Locate the cell with the specified text and output its [X, Y] center coordinate. 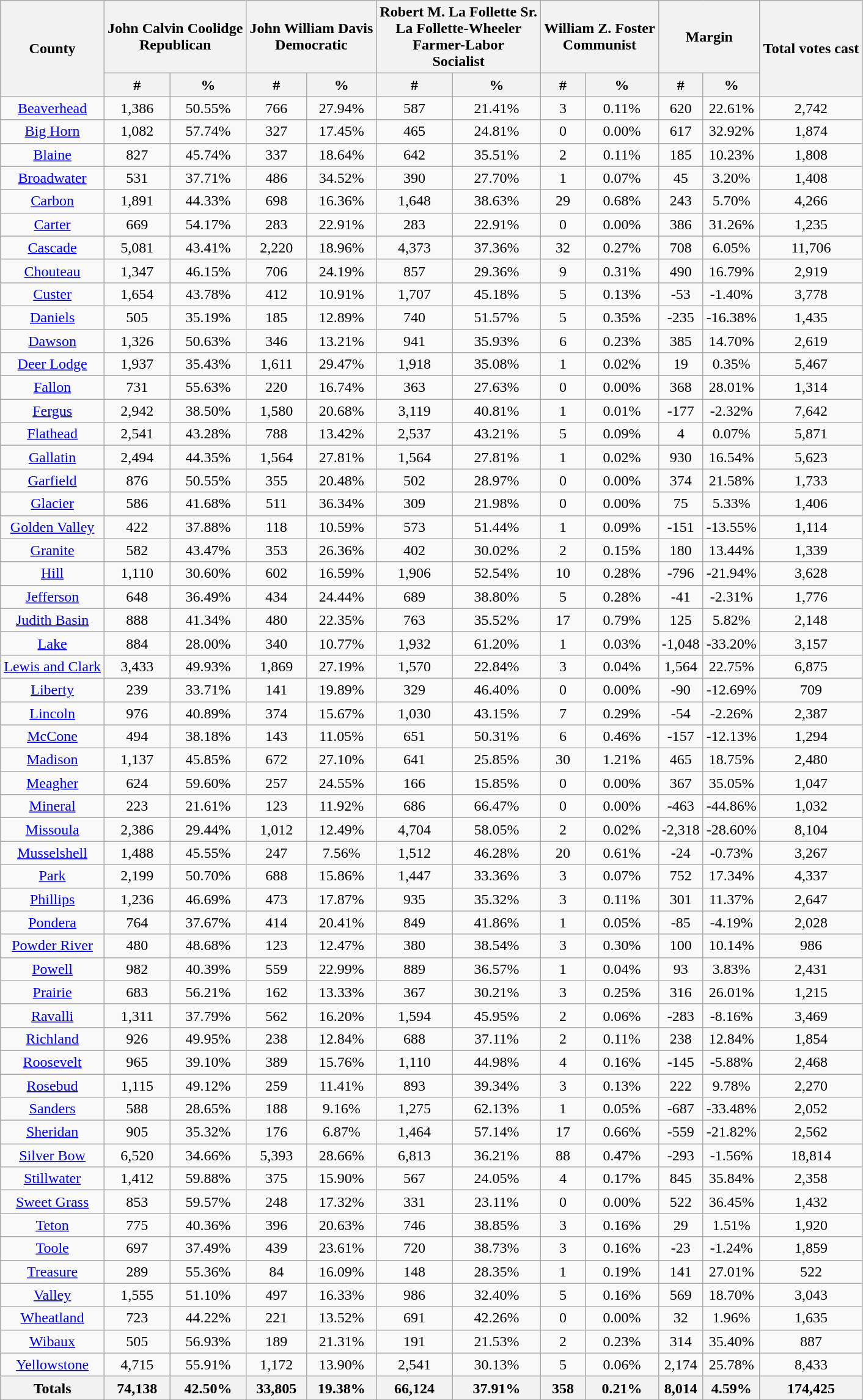
166 [414, 783]
-33.20% [731, 643]
740 [414, 317]
-16.38% [731, 317]
Sanders [53, 1109]
746 [414, 1225]
52.54% [496, 573]
Golden Valley [53, 527]
4,373 [414, 248]
46.40% [496, 690]
93 [681, 969]
15.76% [342, 1062]
402 [414, 550]
18.96% [342, 248]
363 [414, 388]
340 [276, 643]
8,433 [811, 1365]
12.49% [342, 830]
57.74% [208, 131]
37.88% [208, 527]
316 [681, 992]
766 [276, 108]
13.52% [342, 1318]
36.21% [496, 1155]
1,707 [414, 294]
1,215 [811, 992]
24.44% [342, 597]
775 [137, 1225]
46.69% [208, 899]
1,236 [137, 899]
57.14% [496, 1132]
43.15% [496, 713]
16.33% [342, 1295]
24.05% [496, 1179]
43.41% [208, 248]
-1,048 [681, 643]
876 [137, 481]
Treasure [53, 1272]
982 [137, 969]
3.20% [731, 178]
-2,318 [681, 830]
42.50% [208, 1388]
28.35% [496, 1272]
45.95% [496, 1015]
29.36% [496, 271]
849 [414, 923]
3,119 [414, 411]
221 [276, 1318]
414 [276, 923]
-796 [681, 573]
Deer Lodge [53, 364]
624 [137, 783]
19.89% [342, 690]
3,157 [811, 643]
1.51% [731, 1225]
1,635 [811, 1318]
Carbon [53, 201]
30.13% [496, 1365]
511 [276, 504]
490 [681, 271]
2,647 [811, 899]
32.40% [496, 1295]
22.61% [731, 108]
28.00% [208, 643]
3,433 [137, 666]
223 [137, 806]
33.71% [208, 690]
651 [414, 737]
7.56% [342, 853]
1,874 [811, 131]
502 [414, 481]
1,869 [276, 666]
-24 [681, 853]
905 [137, 1132]
289 [137, 1272]
61.20% [496, 643]
35.40% [731, 1341]
1,859 [811, 1248]
Powder River [53, 946]
28.01% [731, 388]
720 [414, 1248]
0.66% [622, 1132]
Jefferson [53, 597]
-2.32% [731, 411]
2,148 [811, 620]
37.79% [208, 1015]
2,052 [811, 1109]
30.02% [496, 550]
243 [681, 201]
689 [414, 597]
827 [137, 155]
853 [137, 1202]
55.91% [208, 1365]
58.05% [496, 830]
Judith Basin [53, 620]
12.47% [342, 946]
41.68% [208, 504]
Margin [709, 37]
William Z. FosterCommunist [600, 37]
17.45% [342, 131]
51.10% [208, 1295]
37.91% [496, 1388]
2,562 [811, 1132]
49.12% [208, 1085]
337 [276, 155]
15.86% [342, 876]
11.05% [342, 737]
0.68% [622, 201]
37.67% [208, 923]
Cascade [53, 248]
486 [276, 178]
10.23% [731, 155]
44.22% [208, 1318]
5.33% [731, 504]
1,314 [811, 388]
18.75% [731, 760]
27.19% [342, 666]
6,813 [414, 1155]
9 [564, 271]
11.92% [342, 806]
3,043 [811, 1295]
Yellowstone [53, 1365]
247 [276, 853]
222 [681, 1085]
Broadwater [53, 178]
-157 [681, 737]
31.26% [731, 224]
1,937 [137, 364]
Robert M. La Follette Sr.La Follette-WheelerFarmer-LaborSocialist [458, 37]
1,464 [414, 1132]
1,235 [811, 224]
17.34% [731, 876]
617 [681, 131]
42.26% [496, 1318]
562 [276, 1015]
16.74% [342, 388]
22.99% [342, 969]
39.10% [208, 1062]
41.86% [496, 923]
1,339 [811, 550]
1,555 [137, 1295]
44.35% [208, 457]
15.67% [342, 713]
16.20% [342, 1015]
Valley [53, 1295]
39.34% [496, 1085]
18.64% [342, 155]
5,467 [811, 364]
55.36% [208, 1272]
16.09% [342, 1272]
35.05% [731, 783]
11,706 [811, 248]
Fallon [53, 388]
51.44% [496, 527]
Liberty [53, 690]
-559 [681, 1132]
45.74% [208, 155]
497 [276, 1295]
708 [681, 248]
1,932 [414, 643]
44.33% [208, 201]
567 [414, 1179]
15.90% [342, 1179]
941 [414, 341]
Musselshell [53, 853]
888 [137, 620]
9.16% [342, 1109]
59.88% [208, 1179]
Lewis and Clark [53, 666]
893 [414, 1085]
5,393 [276, 1155]
45.18% [496, 294]
13.21% [342, 341]
1,347 [137, 271]
40.89% [208, 713]
Stillwater [53, 1179]
29.44% [208, 830]
21.58% [731, 481]
50.63% [208, 341]
6.05% [731, 248]
20.68% [342, 411]
582 [137, 550]
1,311 [137, 1015]
1,776 [811, 597]
21.61% [208, 806]
-4.19% [731, 923]
2,537 [414, 434]
1,654 [137, 294]
327 [276, 131]
Custer [53, 294]
Gallatin [53, 457]
20.48% [342, 481]
Glacier [53, 504]
10.59% [342, 527]
7,642 [811, 411]
50.70% [208, 876]
-21.82% [731, 1132]
32.92% [731, 131]
731 [137, 388]
2,619 [811, 341]
Powell [53, 969]
38.54% [496, 946]
-53 [681, 294]
38.18% [208, 737]
Phillips [53, 899]
-44.86% [731, 806]
38.63% [496, 201]
248 [276, 1202]
-23 [681, 1248]
40.39% [208, 969]
763 [414, 620]
2,742 [811, 108]
24.55% [342, 783]
37.36% [496, 248]
43.21% [496, 434]
0.21% [622, 1388]
930 [681, 457]
Mineral [53, 806]
20.63% [342, 1225]
358 [564, 1388]
50.31% [496, 737]
2,386 [137, 830]
1,432 [811, 1202]
0.17% [622, 1179]
2,494 [137, 457]
0.15% [622, 550]
386 [681, 224]
2,028 [811, 923]
1,047 [811, 783]
29.47% [342, 364]
Blaine [53, 155]
1,275 [414, 1109]
10 [564, 573]
18,814 [811, 1155]
20.41% [342, 923]
56.93% [208, 1341]
35.52% [496, 620]
-1.40% [731, 294]
27.94% [342, 108]
28.97% [496, 481]
17.32% [342, 1202]
35.93% [496, 341]
49.93% [208, 666]
34.66% [208, 1155]
37.11% [496, 1039]
88 [564, 1155]
25.78% [731, 1365]
1,172 [276, 1365]
588 [137, 1109]
118 [276, 527]
0.29% [622, 713]
5,623 [811, 457]
1,435 [811, 317]
45.85% [208, 760]
1,580 [276, 411]
396 [276, 1225]
0.30% [622, 946]
686 [414, 806]
926 [137, 1039]
4,266 [811, 201]
180 [681, 550]
125 [681, 620]
20 [564, 853]
21.41% [496, 108]
965 [137, 1062]
12.89% [342, 317]
33.36% [496, 876]
0.79% [622, 620]
698 [276, 201]
642 [414, 155]
573 [414, 527]
Hill [53, 573]
353 [276, 550]
40.36% [208, 1225]
1,488 [137, 853]
2,270 [811, 1085]
100 [681, 946]
22.84% [496, 666]
1,012 [276, 830]
648 [137, 597]
40.81% [496, 411]
35.08% [496, 364]
3,469 [811, 1015]
37.49% [208, 1248]
2,174 [681, 1365]
Granite [53, 550]
59.60% [208, 783]
35.51% [496, 155]
84 [276, 1272]
1,648 [414, 201]
1,408 [811, 178]
13.90% [342, 1365]
1,115 [137, 1085]
6,875 [811, 666]
2,468 [811, 1062]
-293 [681, 1155]
-41 [681, 597]
45.55% [208, 853]
27.01% [731, 1272]
889 [414, 969]
2,431 [811, 969]
38.85% [496, 1225]
174,425 [811, 1388]
691 [414, 1318]
16.54% [731, 457]
412 [276, 294]
887 [811, 1341]
4.59% [731, 1388]
1.21% [622, 760]
709 [811, 690]
329 [414, 690]
Meagher [53, 783]
380 [414, 946]
38.50% [208, 411]
620 [681, 108]
McCone [53, 737]
Chouteau [53, 271]
35.19% [208, 317]
788 [276, 434]
-85 [681, 923]
-33.48% [731, 1109]
38.80% [496, 597]
21.31% [342, 1341]
9.78% [731, 1085]
2,220 [276, 248]
5.82% [731, 620]
21.98% [496, 504]
13.42% [342, 434]
Richland [53, 1039]
569 [681, 1295]
257 [276, 783]
143 [276, 737]
1,594 [414, 1015]
36.57% [496, 969]
John William Davis Democratic [312, 37]
188 [276, 1109]
189 [276, 1341]
439 [276, 1248]
19 [681, 364]
884 [137, 643]
1,918 [414, 364]
27.63% [496, 388]
43.47% [208, 550]
-0.73% [731, 853]
Totals [53, 1388]
346 [276, 341]
17.87% [342, 899]
21.53% [496, 1341]
1,512 [414, 853]
1,326 [137, 341]
35.84% [731, 1179]
19.38% [342, 1388]
74,138 [137, 1388]
1.96% [731, 1318]
706 [276, 271]
764 [137, 923]
66.47% [496, 806]
259 [276, 1085]
-463 [681, 806]
5,081 [137, 248]
3,267 [811, 853]
586 [137, 504]
752 [681, 876]
1,611 [276, 364]
County [53, 49]
669 [137, 224]
35.43% [208, 364]
22.35% [342, 620]
723 [137, 1318]
1,854 [811, 1039]
Roosevelt [53, 1062]
13.33% [342, 992]
976 [137, 713]
162 [276, 992]
48.68% [208, 946]
36.45% [731, 1202]
Madison [53, 760]
935 [414, 899]
Lincoln [53, 713]
641 [414, 760]
4,715 [137, 1365]
2,358 [811, 1179]
-235 [681, 317]
-5.88% [731, 1062]
-145 [681, 1062]
845 [681, 1179]
5,871 [811, 434]
51.57% [496, 317]
0.27% [622, 248]
24.81% [496, 131]
422 [137, 527]
1,733 [811, 481]
Fergus [53, 411]
309 [414, 504]
0.47% [622, 1155]
10.77% [342, 643]
2,942 [137, 411]
10.91% [342, 294]
1,570 [414, 666]
36.49% [208, 597]
Daniels [53, 317]
5.70% [731, 201]
375 [276, 1179]
Big Horn [53, 131]
Toole [53, 1248]
1,412 [137, 1179]
697 [137, 1248]
1,808 [811, 155]
23.11% [496, 1202]
49.95% [208, 1039]
26.36% [342, 550]
390 [414, 178]
1,406 [811, 504]
Missoula [53, 830]
1,082 [137, 131]
368 [681, 388]
-2.26% [731, 713]
4,704 [414, 830]
Wibaux [53, 1341]
559 [276, 969]
46.28% [496, 853]
191 [414, 1341]
0.19% [622, 1272]
2,480 [811, 760]
176 [276, 1132]
6.87% [342, 1132]
587 [414, 108]
Total votes cast [811, 49]
14.70% [731, 341]
Prairie [53, 992]
Teton [53, 1225]
23.61% [342, 1248]
43.28% [208, 434]
Beaverhead [53, 108]
Garfield [53, 481]
41.34% [208, 620]
0.25% [622, 992]
148 [414, 1272]
239 [137, 690]
22.75% [731, 666]
30.21% [496, 992]
355 [276, 481]
1,891 [137, 201]
25.85% [496, 760]
-283 [681, 1015]
Pondera [53, 923]
Wheatland [53, 1318]
37.71% [208, 178]
28.66% [342, 1155]
36.34% [342, 504]
602 [276, 573]
683 [137, 992]
45 [681, 178]
-687 [681, 1109]
-2.31% [731, 597]
3,628 [811, 573]
Flathead [53, 434]
Park [53, 876]
1,114 [811, 527]
2,387 [811, 713]
-28.60% [731, 830]
Ravalli [53, 1015]
59.57% [208, 1202]
6,520 [137, 1155]
1,920 [811, 1225]
672 [276, 760]
1,137 [137, 760]
-90 [681, 690]
15.85% [496, 783]
34.52% [342, 178]
43.78% [208, 294]
-12.69% [731, 690]
30.60% [208, 573]
8,014 [681, 1388]
-8.16% [731, 1015]
1,032 [811, 806]
55.63% [208, 388]
16.36% [342, 201]
28.65% [208, 1109]
301 [681, 899]
-21.94% [731, 573]
7 [564, 713]
3,778 [811, 294]
27.10% [342, 760]
26.01% [731, 992]
Dawson [53, 341]
-54 [681, 713]
2,199 [137, 876]
Sweet Grass [53, 1202]
Sheridan [53, 1132]
30 [564, 760]
54.17% [208, 224]
44.98% [496, 1062]
-1.56% [731, 1155]
66,124 [414, 1388]
314 [681, 1341]
Carter [53, 224]
385 [681, 341]
2,919 [811, 271]
33,805 [276, 1388]
-12.13% [731, 737]
0.01% [622, 411]
3.83% [731, 969]
46.15% [208, 271]
John Calvin CoolidgeRepublican [175, 37]
857 [414, 271]
11.41% [342, 1085]
-13.55% [731, 527]
Silver Bow [53, 1155]
0.31% [622, 271]
27.70% [496, 178]
220 [276, 388]
4,337 [811, 876]
0.61% [622, 853]
1,030 [414, 713]
11.37% [731, 899]
8,104 [811, 830]
Rosebud [53, 1085]
331 [414, 1202]
531 [137, 178]
-177 [681, 411]
Lake [53, 643]
434 [276, 597]
-1.24% [731, 1248]
1,447 [414, 876]
16.79% [731, 271]
473 [276, 899]
62.13% [496, 1109]
-151 [681, 527]
24.19% [342, 271]
56.21% [208, 992]
0.03% [622, 643]
13.44% [731, 550]
18.70% [731, 1295]
38.73% [496, 1248]
10.14% [731, 946]
75 [681, 504]
1,294 [811, 737]
389 [276, 1062]
16.59% [342, 573]
1,386 [137, 108]
494 [137, 737]
1,906 [414, 573]
0.46% [622, 737]
